Provide the [x, y] coordinate of the cell's center where the given text is located.  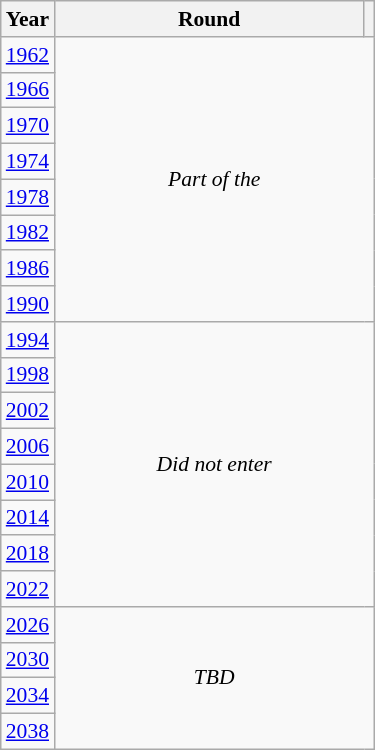
1998 [28, 375]
1982 [28, 233]
2034 [28, 696]
2018 [28, 554]
1962 [28, 55]
2030 [28, 660]
1986 [28, 269]
2026 [28, 625]
2014 [28, 518]
TBD [214, 678]
2038 [28, 732]
2022 [28, 589]
1970 [28, 126]
2006 [28, 447]
2002 [28, 411]
Round [209, 19]
2010 [28, 482]
1978 [28, 197]
Did not enter [214, 464]
1990 [28, 304]
1974 [28, 162]
Part of the [214, 180]
1966 [28, 90]
Year [28, 19]
1994 [28, 340]
